Pinpoint the cell where the given text exists, returning its (X, Y) midpoint coordinate. 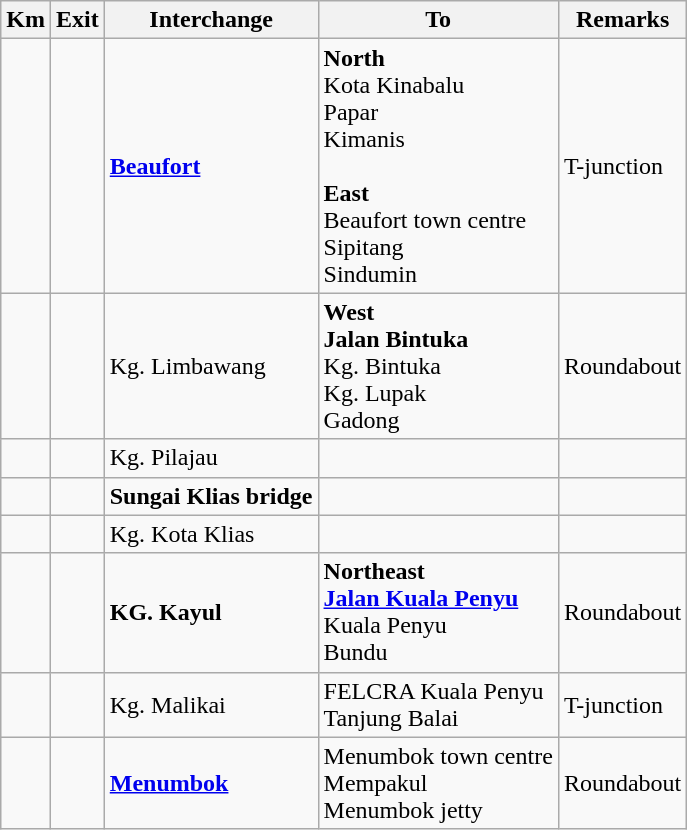
WestJalan BintukaKg. BintukaKg. LupakGadong (438, 366)
Km (26, 20)
Kg. Kota Klias (211, 534)
Exit (77, 20)
Menumbok (211, 783)
To (438, 20)
Northeast Jalan Kuala PenyuKuala PenyuBundu (438, 612)
North Kota Kinabalu Papar KimanisEast Beaufort town centre Sipitang Sindumin (438, 166)
Sungai Klias bridge (211, 496)
FELCRA Kuala PenyuTanjung Balai (438, 704)
Kg. Limbawang (211, 366)
Kg. Pilajau (211, 458)
Kg. Malikai (211, 704)
Interchange (211, 20)
Remarks (622, 20)
KG. Kayul (211, 612)
Beaufort (211, 166)
Menumbok town centreMempakulMenumbok jetty (438, 783)
